Detect which cell encompasses the target text, then output its (x, y) center coordinate. 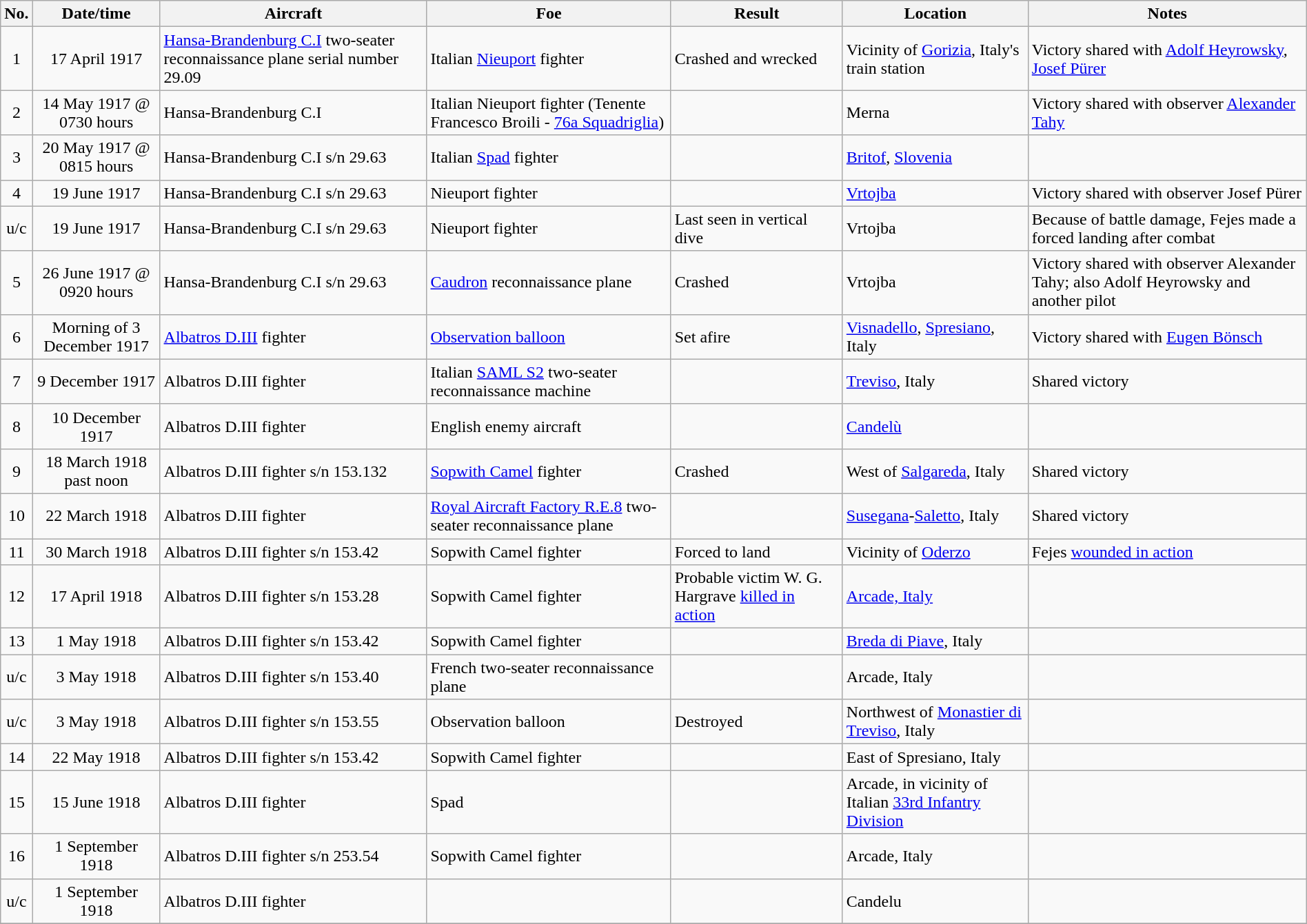
West of Salgareda, Italy (935, 471)
Royal Aircraft Factory R.E.8 two-seater reconnaissance plane (549, 515)
Italian Nieuport fighter (Tenente Francesco Broili - 76a Squadriglia) (549, 113)
Morning of 3 December 1917 (97, 336)
16 (17, 856)
Hansa-Brandenburg C.I (294, 113)
Merna (935, 113)
Hansa-Brandenburg C.I two-seater reconnaissance plane serial number 29.09 (294, 59)
English enemy aircraft (549, 426)
Susegana-Saletto, Italy (935, 515)
Notes (1167, 14)
1 May 1918 (97, 641)
2 (17, 113)
Albatros D.III fighter s/n 153.132 (294, 471)
Set afire (757, 336)
Italian Spad fighter (549, 157)
Arcade, in vicinity of Italian 33rd Infantry Division (935, 802)
11 (17, 552)
Date/time (97, 14)
9 (17, 471)
18 March 1918 past noon (97, 471)
Probable victim W. G. Hargrave killed in action (757, 597)
22 March 1918 (97, 515)
10 December 1917 (97, 426)
Vicinity of Oderzo (935, 552)
Albatros D.III fighter s/n 153.55 (294, 722)
Candelu (935, 901)
26 June 1917 @ 0920 hours (97, 283)
Aircraft (294, 14)
Fejes wounded in action (1167, 552)
Northwest of Monastier di Treviso, Italy (935, 722)
1 (17, 59)
17 April 1918 (97, 597)
East of Spresiano, Italy (935, 757)
7 (17, 382)
15 (17, 802)
Location (935, 14)
Italian Nieuport fighter (549, 59)
Result (757, 14)
14 May 1917 @ 0730 hours (97, 113)
Albatros D.III fighter s/n 153.28 (294, 597)
Victory shared with observer Josef Pürer (1167, 193)
No. (17, 14)
Forced to land (757, 552)
Spad (549, 802)
3 (17, 157)
14 (17, 757)
Italian SAML S2 two-seater reconnaissance machine (549, 382)
Victory shared with Adolf Heyrowsky, Josef Pürer (1167, 59)
17 April 1917 (97, 59)
Last seen in vertical dive (757, 229)
Victory shared with Eugen Bönsch (1167, 336)
Candelù (935, 426)
Crashed and wrecked (757, 59)
20 May 1917 @ 0815 hours (97, 157)
10 (17, 515)
French two-seater reconnaissance plane (549, 677)
Victory shared with observer Alexander Tahy; also Adolf Heyrowsky and another pilot (1167, 283)
9 December 1917 (97, 382)
8 (17, 426)
Foe (549, 14)
15 June 1918 (97, 802)
Treviso, Italy (935, 382)
Albatros D.III fighter s/n 253.54 (294, 856)
Destroyed (757, 722)
22 May 1918 (97, 757)
Vicinity of Gorizia, Italy's train station (935, 59)
4 (17, 193)
Albatros D.III fighter s/n 153.40 (294, 677)
12 (17, 597)
13 (17, 641)
Because of battle damage, Fejes made a forced landing after combat (1167, 229)
Britof, Slovenia (935, 157)
Breda di Piave, Italy (935, 641)
Visnadello, Spresiano, Italy (935, 336)
30 March 1918 (97, 552)
6 (17, 336)
Caudron reconnaissance plane (549, 283)
5 (17, 283)
Victory shared with observer Alexander Tahy (1167, 113)
